For the text-containing cell, return its midpoint in (x, y) coordinate format. 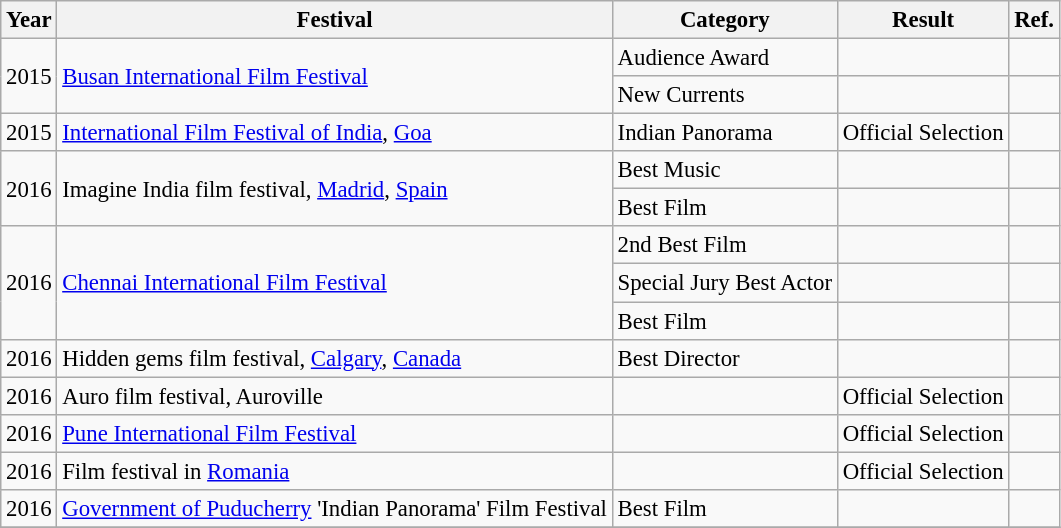
Chennai International Film Festival (334, 282)
Government of Puducherry 'Indian Panorama' Film Festival (334, 509)
Film festival in Romania (334, 471)
Category (724, 20)
Special Jury Best Actor (724, 283)
International Film Festival of India, Goa (334, 133)
Hidden gems film festival, Calgary, Canada (334, 358)
Result (922, 20)
New Currents (724, 95)
Best Director (724, 358)
Pune International Film Festival (334, 433)
Auro film festival, Auroville (334, 396)
Indian Panorama (724, 133)
2nd Best Film (724, 245)
Year (29, 20)
Audience Award (724, 58)
Imagine India film festival, Madrid, Spain (334, 188)
Festival (334, 20)
Busan International Film Festival (334, 76)
Best Music (724, 170)
Ref. (1034, 20)
